Search for the cell housing the specified text and yield its (X, Y) center coordinate. 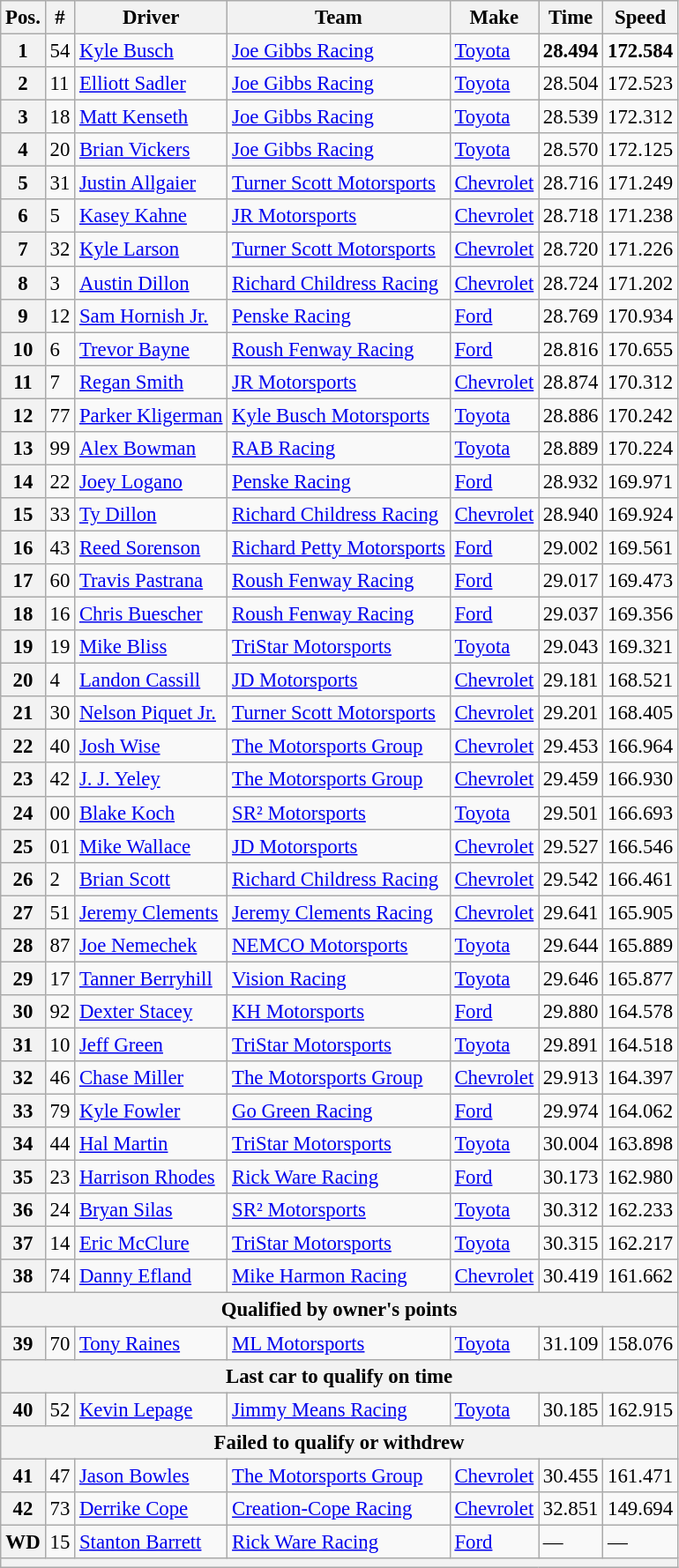
Tony Raines (152, 1343)
28.716 (571, 183)
46 (60, 1078)
Tanner Berryhill (152, 978)
Sam Hornish Jr. (152, 316)
Reed Sorenson (152, 547)
165.877 (640, 978)
Alex Bowman (152, 449)
Stanton Barrett (152, 1542)
28.769 (571, 316)
Joe Nemechek (152, 946)
162.980 (640, 1178)
30.185 (571, 1409)
171.238 (640, 216)
164.518 (640, 1044)
169.473 (640, 581)
32.851 (571, 1509)
149.694 (640, 1509)
Chris Buescher (152, 614)
29.644 (571, 946)
28.504 (571, 84)
29.017 (571, 581)
Kyle Larson (152, 249)
Creation-Cope Racing (339, 1509)
92 (60, 1012)
30.455 (571, 1475)
29.880 (571, 1012)
29.646 (571, 978)
29.037 (571, 614)
166.546 (640, 846)
RAB Racing (339, 449)
26 (23, 879)
Joey Logano (152, 481)
Mike Wallace (152, 846)
Driver (152, 18)
Jeremy Clements (152, 912)
99 (60, 449)
Pos. (23, 18)
29.453 (571, 747)
28.940 (571, 515)
Time (571, 18)
166.930 (640, 780)
8 (23, 283)
164.397 (640, 1078)
Austin Dillon (152, 283)
Regan Smith (152, 382)
168.405 (640, 713)
21 (23, 713)
170.655 (640, 349)
30.173 (571, 1178)
25 (23, 846)
162.233 (640, 1210)
28 (23, 946)
52 (60, 1409)
169.561 (640, 547)
29.641 (571, 912)
172.584 (640, 51)
171.202 (640, 283)
Hal Martin (152, 1144)
43 (60, 547)
169.321 (640, 647)
39 (23, 1343)
13 (23, 449)
27 (23, 912)
70 (60, 1343)
WD (23, 1542)
170.312 (640, 382)
Brian Vickers (152, 150)
87 (60, 946)
29.527 (571, 846)
9 (23, 316)
73 (60, 1509)
Jeremy Clements Racing (339, 912)
77 (60, 415)
Vision Racing (339, 978)
Blake Koch (152, 813)
164.062 (640, 1111)
Failed to qualify or withdrew (339, 1442)
165.905 (640, 912)
172.523 (640, 84)
41 (23, 1475)
30.315 (571, 1244)
Nelson Piquet Jr. (152, 713)
161.471 (640, 1475)
Brian Scott (152, 879)
28.889 (571, 449)
170.224 (640, 449)
34 (23, 1144)
Speed (640, 18)
166.693 (640, 813)
28.539 (571, 117)
Elliott Sadler (152, 84)
29.891 (571, 1044)
28.570 (571, 150)
Josh Wise (152, 747)
Kyle Busch (152, 51)
171.249 (640, 183)
Harrison Rhodes (152, 1178)
J. J. Yeley (152, 780)
1 (23, 51)
28.494 (571, 51)
164.578 (640, 1012)
29.002 (571, 547)
Trevor Bayne (152, 349)
31.109 (571, 1343)
162.217 (640, 1244)
Danny Efland (152, 1277)
Landon Cassill (152, 680)
Last car to qualify on time (339, 1376)
169.924 (640, 515)
162.915 (640, 1409)
29.501 (571, 813)
30.419 (571, 1277)
29.459 (571, 780)
28.874 (571, 382)
Mike Harmon Racing (339, 1277)
Kyle Fowler (152, 1111)
Travis Pastrana (152, 581)
51 (60, 912)
Derrike Cope (152, 1509)
172.125 (640, 150)
29.913 (571, 1078)
Kevin Lepage (152, 1409)
30.004 (571, 1144)
44 (60, 1144)
170.934 (640, 316)
28.724 (571, 283)
Team (339, 18)
Qualified by owner's points (339, 1310)
Richard Petty Motorsports (339, 547)
169.356 (640, 614)
NEMCO Motorsports (339, 946)
01 (60, 846)
169.971 (640, 481)
172.312 (640, 117)
74 (60, 1277)
60 (60, 581)
163.898 (640, 1144)
Parker Kligerman (152, 415)
KH Motorsports (339, 1012)
171.226 (640, 249)
35 (23, 1178)
Jeff Green (152, 1044)
29.043 (571, 647)
Go Green Racing (339, 1111)
38 (23, 1277)
166.461 (640, 879)
158.076 (640, 1343)
Jimmy Means Racing (339, 1409)
166.964 (640, 747)
165.889 (640, 946)
47 (60, 1475)
Bryan Silas (152, 1210)
Kasey Kahne (152, 216)
28.720 (571, 249)
Make (494, 18)
29.974 (571, 1111)
29.181 (571, 680)
28.886 (571, 415)
29.201 (571, 713)
28.932 (571, 481)
54 (60, 51)
Eric McClure (152, 1244)
Matt Kenseth (152, 117)
29 (23, 978)
# (60, 18)
Chase Miller (152, 1078)
30.312 (571, 1210)
Jason Bowles (152, 1475)
170.242 (640, 415)
00 (60, 813)
ML Motorsports (339, 1343)
Justin Allgaier (152, 183)
168.521 (640, 680)
Dexter Stacey (152, 1012)
Mike Bliss (152, 647)
28.816 (571, 349)
37 (23, 1244)
28.718 (571, 216)
Kyle Busch Motorsports (339, 415)
79 (60, 1111)
161.662 (640, 1277)
29.542 (571, 879)
36 (23, 1210)
Ty Dillon (152, 515)
